Search for the cell housing the specified text and yield its (X, Y) center coordinate. 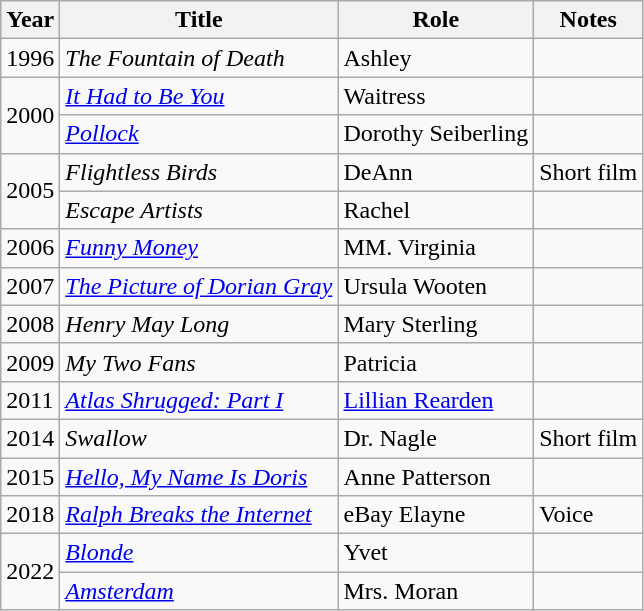
Yvet (436, 553)
2018 (30, 515)
2015 (30, 477)
Hello, My Name Is Doris (199, 477)
Mary Sterling (436, 324)
Henry May Long (199, 324)
Atlas Shrugged: Part I (199, 400)
Blonde (199, 553)
Flightless Birds (199, 172)
eBay Elayne (436, 515)
Patricia (436, 362)
2011 (30, 400)
2005 (30, 191)
Dr. Nagle (436, 438)
2008 (30, 324)
Title (199, 20)
Waitress (436, 96)
Ralph Breaks the Internet (199, 515)
Role (436, 20)
2000 (30, 115)
MM. Virginia (436, 248)
Anne Patterson (436, 477)
It Had to Be You (199, 96)
2014 (30, 438)
The Picture of Dorian Gray (199, 286)
Notes (588, 20)
2022 (30, 572)
Mrs. Moran (436, 591)
The Fountain of Death (199, 58)
Pollock (199, 134)
2006 (30, 248)
Ashley (436, 58)
DeAnn (436, 172)
Lillian Rearden (436, 400)
Funny Money (199, 248)
Swallow (199, 438)
Rachel (436, 210)
Voice (588, 515)
Amsterdam (199, 591)
2009 (30, 362)
2007 (30, 286)
1996 (30, 58)
Ursula Wooten (436, 286)
Year (30, 20)
Dorothy Seiberling (436, 134)
Escape Artists (199, 210)
My Two Fans (199, 362)
